Extract the [X, Y] coordinate from the center of the cell holding the provided text.  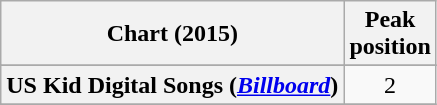
Chart (2015) [172, 34]
US Kid Digital Songs (Billboard) [172, 85]
2 [390, 85]
Peakposition [390, 34]
